Provide the [x, y] coordinate of the cell's center where the given text is located.  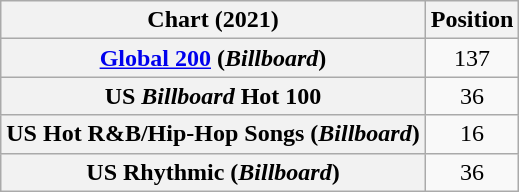
US Billboard Hot 100 [213, 96]
Global 200 (Billboard) [213, 58]
US Hot R&B/Hip-Hop Songs (Billboard) [213, 134]
Position [472, 20]
US Rhythmic (Billboard) [213, 172]
16 [472, 134]
137 [472, 58]
Chart (2021) [213, 20]
